Detect which cell encompasses the target text, then output its (x, y) center coordinate. 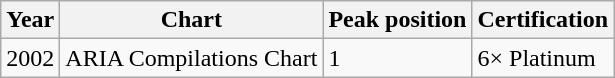
ARIA Compilations Chart (192, 58)
Certification (543, 20)
6× Platinum (543, 58)
2002 (30, 58)
Year (30, 20)
1 (398, 58)
Peak position (398, 20)
Chart (192, 20)
